Identify which cell holds the provided text, then report its [x, y] central coordinate. 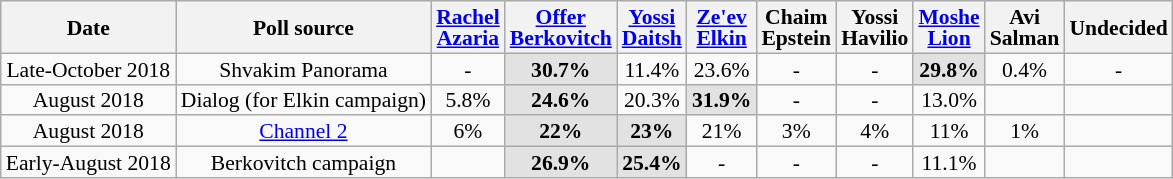
31.9% [722, 100]
24.6% [561, 100]
11.1% [948, 162]
25.4% [652, 162]
26.9% [561, 162]
ChaimEpstein [796, 27]
RachelAzaria [468, 27]
23.6% [722, 68]
13.0% [948, 100]
1% [1025, 132]
Late-October 2018 [88, 68]
Shvakim Panorama [304, 68]
OfferBerkovitch [561, 27]
23% [652, 132]
YossiDaitsh [652, 27]
5.8% [468, 100]
MosheLion [948, 27]
Channel 2 [304, 132]
3% [796, 132]
11% [948, 132]
21% [722, 132]
22% [561, 132]
Berkovitch campaign [304, 162]
Dialog (for Elkin campaign) [304, 100]
0.4% [1025, 68]
20.3% [652, 100]
4% [874, 132]
11.4% [652, 68]
30.7% [561, 68]
AviSalman [1025, 27]
Date [88, 27]
Undecided [1118, 27]
Poll source [304, 27]
Early-August 2018 [88, 162]
YossiHavilio [874, 27]
Ze'evElkin [722, 27]
29.8% [948, 68]
6% [468, 132]
